For the text-containing cell, return its midpoint in (x, y) coordinate format. 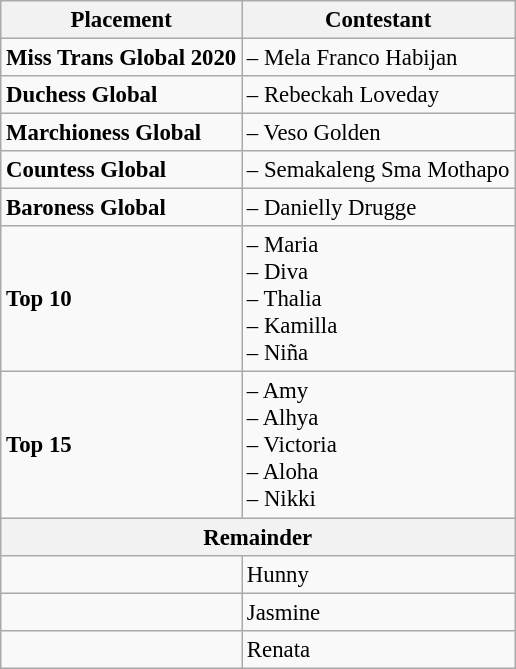
Remainder (258, 537)
Hunny (378, 574)
Contestant (378, 20)
– Semakaleng Sma Mothapo (378, 170)
Duchess Global (122, 95)
Placement (122, 20)
Renata (378, 649)
Miss Trans Global 2020 (122, 58)
Baroness Global (122, 208)
– Maria – Diva – Thalia – Kamilla – Niña (378, 299)
– Mela Franco Habijan (378, 58)
– Danielly Drugge (378, 208)
Top 10 (122, 299)
Countess Global (122, 170)
– Rebeckah Loveday (378, 95)
Jasmine (378, 612)
Top 15 (122, 445)
– Veso Golden (378, 133)
Marchioness Global (122, 133)
– Amy – Alhya – Victoria – Aloha – Nikki (378, 445)
